Return (X, Y) of the center of cell containing provided text 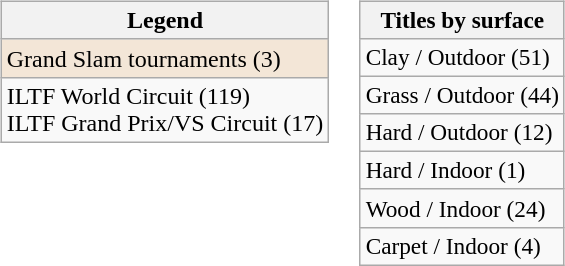
ILTF World Circuit (119) ILTF Grand Prix/VS Circuit (17) (164, 110)
Hard / Indoor (1) (462, 171)
Carpet / Indoor (4) (462, 246)
Hard / Outdoor (12) (462, 133)
Clay / Outdoor (51) (462, 57)
Grass / Outdoor (44) (462, 95)
Legend (164, 20)
Titles by surface (462, 20)
Grand Slam tournaments (3) (164, 58)
Wood / Indoor (24) (462, 208)
